Scan for the cell matching the given text and deliver its [X, Y] coordinate at center. 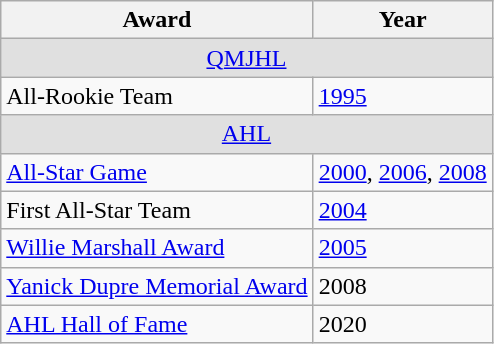
2004 [402, 210]
Year [402, 20]
Willie Marshall Award [157, 248]
Yanick Dupre Memorial Award [157, 286]
All-Star Game [157, 172]
1995 [402, 96]
Award [157, 20]
2020 [402, 324]
2000, 2006, 2008 [402, 172]
AHL Hall of Fame [157, 324]
QMJHL [246, 58]
2005 [402, 248]
All-Rookie Team [157, 96]
AHL [246, 134]
2008 [402, 286]
First All-Star Team [157, 210]
